Scan for the cell matching the given text and deliver its (X, Y) coordinate at center. 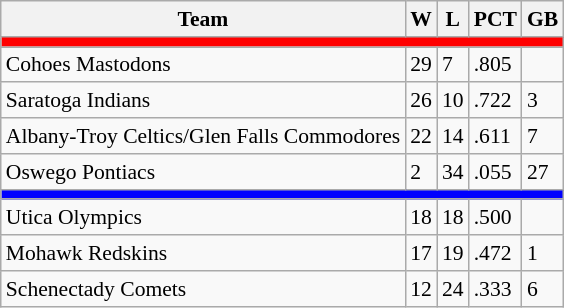
.500 (496, 218)
19 (453, 253)
3 (542, 101)
.333 (496, 289)
Saratoga Indians (203, 101)
.805 (496, 65)
14 (453, 136)
10 (453, 101)
12 (421, 289)
Oswego Pontiacs (203, 172)
6 (542, 289)
L (453, 19)
27 (542, 172)
1 (542, 253)
22 (421, 136)
29 (421, 65)
Cohoes Mastodons (203, 65)
17 (421, 253)
Team (203, 19)
Mohawk Redskins (203, 253)
PCT (496, 19)
.055 (496, 172)
.472 (496, 253)
24 (453, 289)
Schenectady Comets (203, 289)
.611 (496, 136)
GB (542, 19)
Utica Olympics (203, 218)
26 (421, 101)
2 (421, 172)
W (421, 19)
.722 (496, 101)
Albany-Troy Celtics/Glen Falls Commodores (203, 136)
34 (453, 172)
